Identify which cell holds the provided text, then report its [x, y] central coordinate. 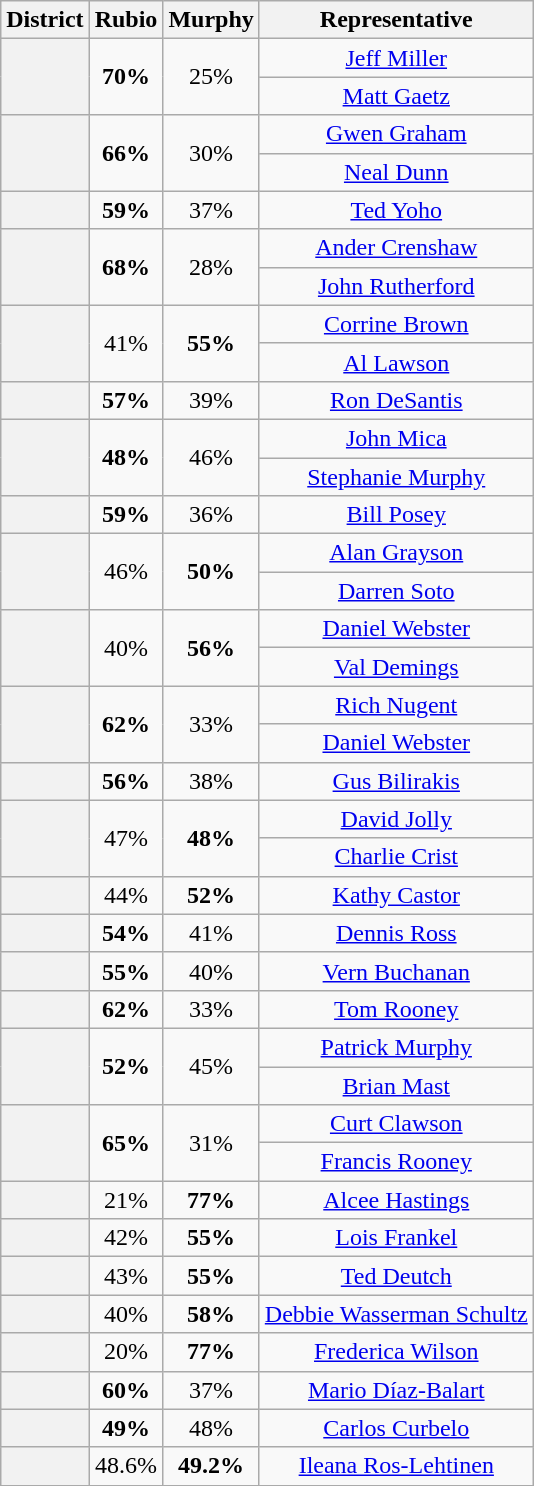
Curt Clawson [396, 1124]
21% [126, 1200]
42% [126, 1238]
John Rutherford [396, 286]
Murphy [211, 20]
30% [211, 153]
Gus Bilirakis [396, 781]
Darren Soto [396, 591]
49.2% [211, 1466]
Ted Yoho [396, 210]
Gwen Graham [396, 134]
Vern Buchanan [396, 971]
28% [211, 267]
Jeff Miller [396, 58]
Alan Grayson [396, 553]
48.6% [126, 1466]
50% [211, 572]
43% [126, 1276]
60% [126, 1390]
Representative [396, 20]
Lois Frankel [396, 1238]
Frederica Wilson [396, 1352]
Matt Gaetz [396, 96]
Ted Deutch [396, 1276]
Ron DeSantis [396, 400]
Carlos Curbelo [396, 1428]
66% [126, 153]
Al Lawson [396, 362]
38% [211, 781]
Patrick Murphy [396, 1047]
49% [126, 1428]
36% [211, 515]
Neal Dunn [396, 172]
45% [211, 1066]
Ileana Ros-Lehtinen [396, 1466]
District [45, 20]
70% [126, 77]
Tom Rooney [396, 1009]
Francis Rooney [396, 1162]
Ander Crenshaw [396, 248]
58% [211, 1314]
Brian Mast [396, 1085]
65% [126, 1143]
25% [211, 77]
Rich Nugent [396, 705]
Alcee Hastings [396, 1200]
44% [126, 895]
David Jolly [396, 819]
Val Demings [396, 667]
Stephanie Murphy [396, 477]
Bill Posey [396, 515]
54% [126, 933]
Kathy Castor [396, 895]
Corrine Brown [396, 324]
39% [211, 400]
57% [126, 400]
John Mica [396, 438]
Dennis Ross [396, 933]
Debbie Wasserman Schultz [396, 1314]
Rubio [126, 20]
Mario Díaz-Balart [396, 1390]
68% [126, 267]
47% [126, 838]
Charlie Crist [396, 857]
31% [211, 1143]
20% [126, 1352]
